Find where the given text appears and provide that cell's center as [X, Y] coordinate. 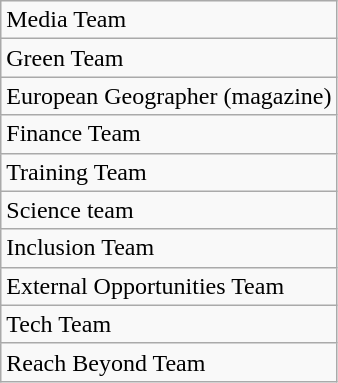
European Geographer (magazine) [169, 96]
Reach Beyond Team [169, 362]
Finance Team [169, 134]
Tech Team [169, 324]
Science team [169, 210]
Media Team [169, 20]
Green Team [169, 58]
Inclusion Team [169, 248]
Training Team [169, 172]
External Opportunities Team [169, 286]
